From the cell containing the given text, extract its center point as (x, y) coordinate. 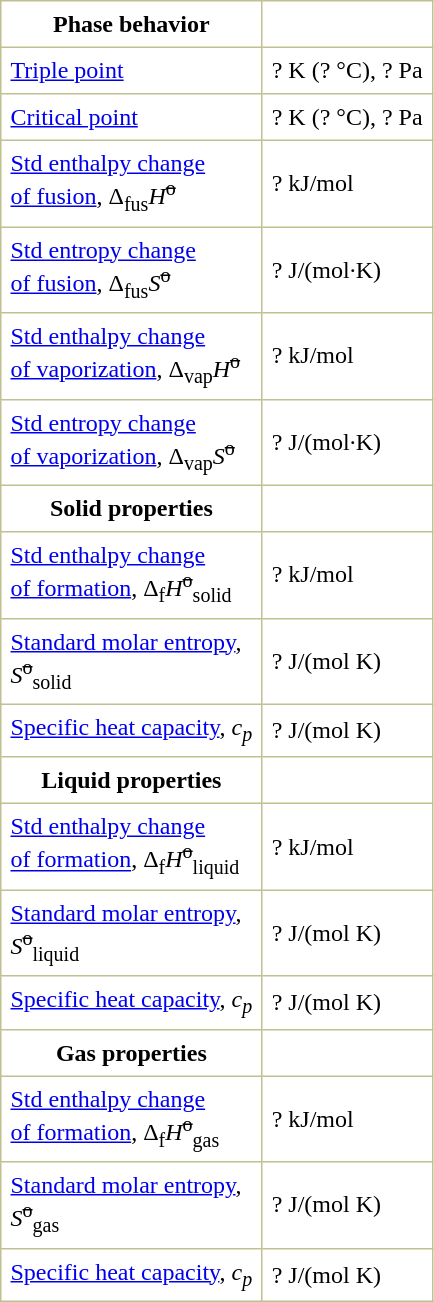
Standard molar entropy,Sogas (132, 1205)
Std entropy changeof vaporization, ΔvapSo (132, 442)
Triple point (132, 70)
Standard molar entropy,Sosolid (132, 661)
Std enthalpy changeof formation, ΔfHogas (132, 1119)
Liquid properties (132, 780)
Gas properties (132, 1052)
Critical point (132, 117)
Std enthalpy changeof formation, ΔfHoliquid (132, 847)
Std enthalpy changeof fusion, ΔfusHo (132, 183)
Standard molar entropy,Soliquid (132, 933)
Std entropy changeof fusion, ΔfusSo (132, 270)
Solid properties (132, 508)
Std enthalpy changeof vaporization, ΔvapHo (132, 356)
Std enthalpy changeof formation, ΔfHosolid (132, 575)
Phase behavior (132, 24)
